Scan for the cell matching the given text and deliver its [x, y] coordinate at center. 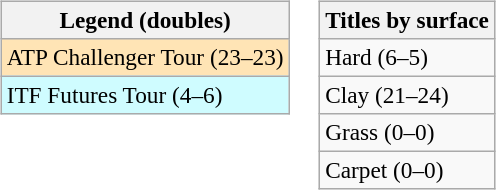
ATP Challenger Tour (23–23) [145, 57]
Legend (doubles) [145, 20]
Carpet (0–0) [408, 171]
Hard (6–5) [408, 57]
Grass (0–0) [408, 133]
ITF Futures Tour (4–6) [145, 95]
Clay (21–24) [408, 95]
Titles by surface [408, 20]
